Identify which cell holds the provided text, then report its (X, Y) central coordinate. 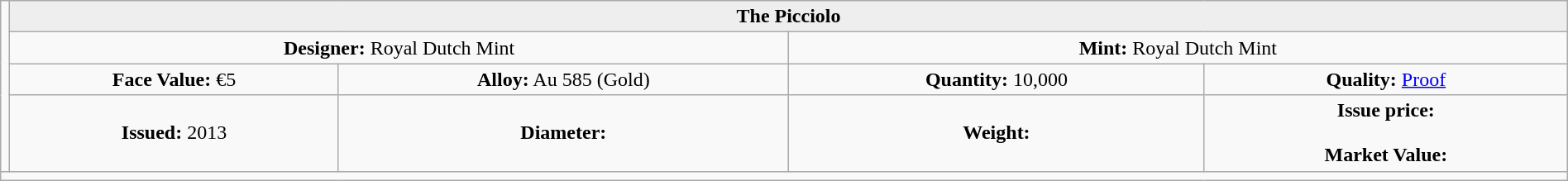
Mint: Royal Dutch Mint (1178, 48)
Quality: Proof (1386, 79)
Quantity: 10,000 (996, 79)
Diameter: (563, 133)
Face Value: €5 (174, 79)
Issued: 2013 (174, 133)
Alloy: Au 585 (Gold) (563, 79)
Issue price: Market Value: (1386, 133)
Designer: Royal Dutch Mint (399, 48)
Weight: (996, 133)
The Picciolo (789, 17)
